Capture the cell that displays the provided text and extract its (X, Y) central coordinate. 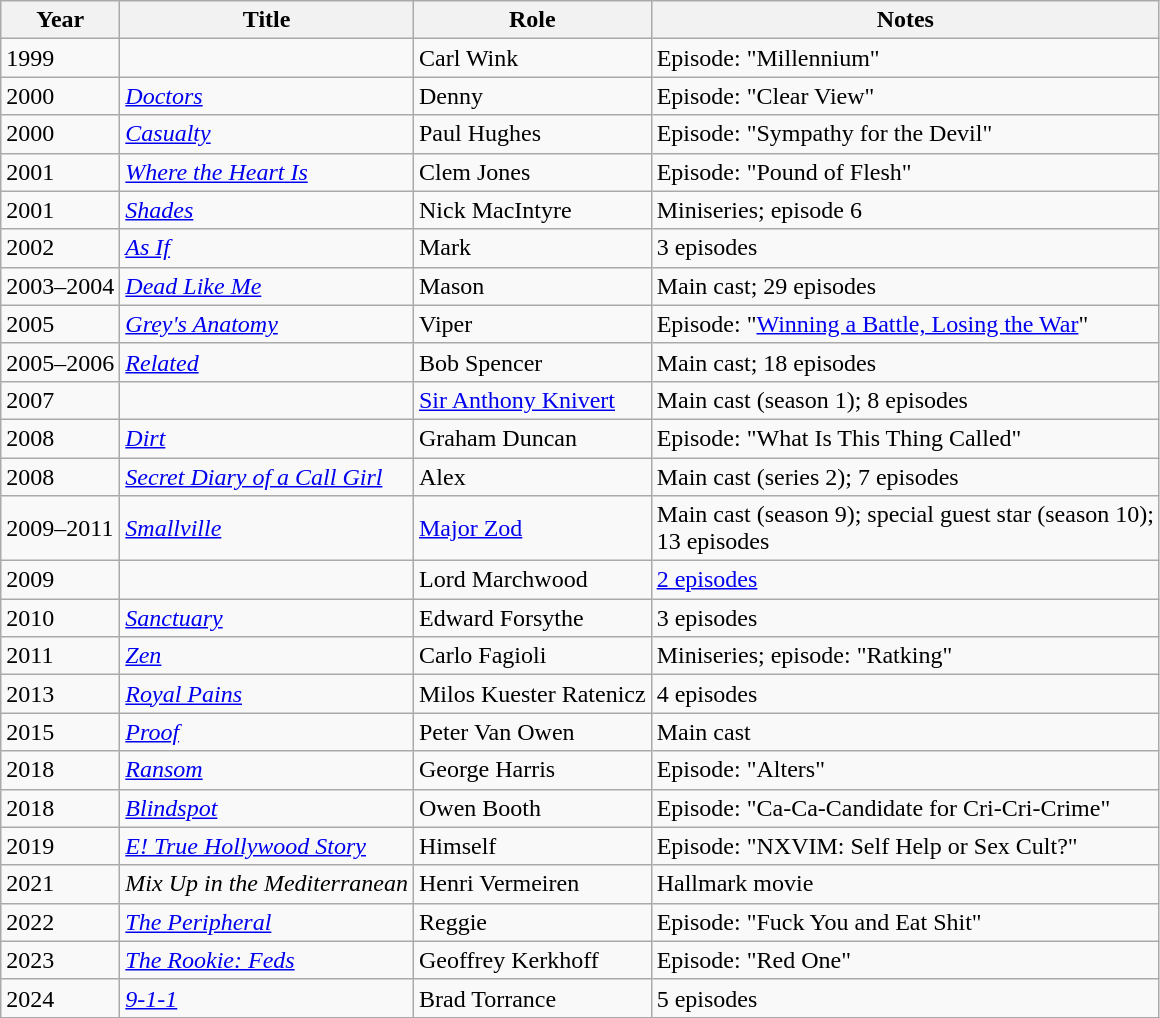
2003–2004 (60, 286)
Royal Pains (267, 694)
2011 (60, 656)
Episode: "Sympathy for the Devil" (905, 134)
Ransom (267, 770)
2015 (60, 732)
Henri Vermeiren (532, 884)
Himself (532, 846)
Sanctuary (267, 618)
The Rookie: Feds (267, 960)
Main cast (905, 732)
5 episodes (905, 998)
Episode: "Clear View" (905, 96)
Mason (532, 286)
Notes (905, 20)
2013 (60, 694)
Miniseries; episode: "Ratking" (905, 656)
E! True Hollywood Story (267, 846)
2021 (60, 884)
Major Zod (532, 528)
Year (60, 20)
Where the Heart Is (267, 172)
2007 (60, 400)
9-1-1 (267, 998)
Main cast; 18 episodes (905, 362)
Smallville (267, 528)
Blindspot (267, 808)
Graham Duncan (532, 438)
1999 (60, 58)
Peter Van Owen (532, 732)
Viper (532, 324)
2024 (60, 998)
Paul Hughes (532, 134)
2009–2011 (60, 528)
Main cast (series 2); 7 episodes (905, 477)
Main cast (season 9); special guest star (season 10);13 episodes (905, 528)
2 episodes (905, 580)
Dirt (267, 438)
Episode: "Millennium" (905, 58)
Carlo Fagioli (532, 656)
Main cast; 29 episodes (905, 286)
Milos Kuester Ratenicz (532, 694)
Mix Up in the Mediterranean (267, 884)
As If (267, 248)
2005 (60, 324)
Bob Spencer (532, 362)
Episode: "Ca-Ca-Candidate for Cri-Cri-Crime" (905, 808)
Shades (267, 210)
Carl Wink (532, 58)
Episode: "Red One" (905, 960)
2009 (60, 580)
Role (532, 20)
Miniseries; episode 6 (905, 210)
2019 (60, 846)
Denny (532, 96)
Sir Anthony Knivert (532, 400)
2022 (60, 922)
Casualty (267, 134)
2023 (60, 960)
Proof (267, 732)
2010 (60, 618)
Nick MacIntyre (532, 210)
Edward Forsythe (532, 618)
Secret Diary of a Call Girl (267, 477)
Owen Booth (532, 808)
2005–2006 (60, 362)
Clem Jones (532, 172)
Reggie (532, 922)
Main cast (season 1); 8 episodes (905, 400)
Alex (532, 477)
George Harris (532, 770)
Title (267, 20)
Episode: "NXVIM: Self Help or Sex Cult?" (905, 846)
4 episodes (905, 694)
Brad Torrance (532, 998)
Geoffrey Kerkhoff (532, 960)
Episode: "What Is This Thing Called" (905, 438)
Episode: "Fuck You and Eat Shit" (905, 922)
Dead Like Me (267, 286)
Doctors (267, 96)
2002 (60, 248)
Hallmark movie (905, 884)
Lord Marchwood (532, 580)
Episode: "Alters" (905, 770)
Grey's Anatomy (267, 324)
Zen (267, 656)
Related (267, 362)
Episode: "Pound of Flesh" (905, 172)
Mark (532, 248)
Episode: "Winning a Battle, Losing the War" (905, 324)
The Peripheral (267, 922)
